Pinpoint the cell where the given text exists, returning its [X, Y] midpoint coordinate. 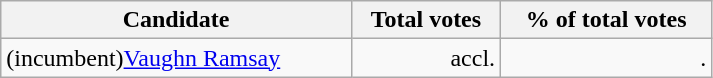
. [606, 58]
(incumbent)Vaughn Ramsay [176, 58]
Candidate [176, 20]
accl. [426, 58]
% of total votes [606, 20]
Total votes [426, 20]
